Find where the given text appears and provide that cell's center as (X, Y) coordinate. 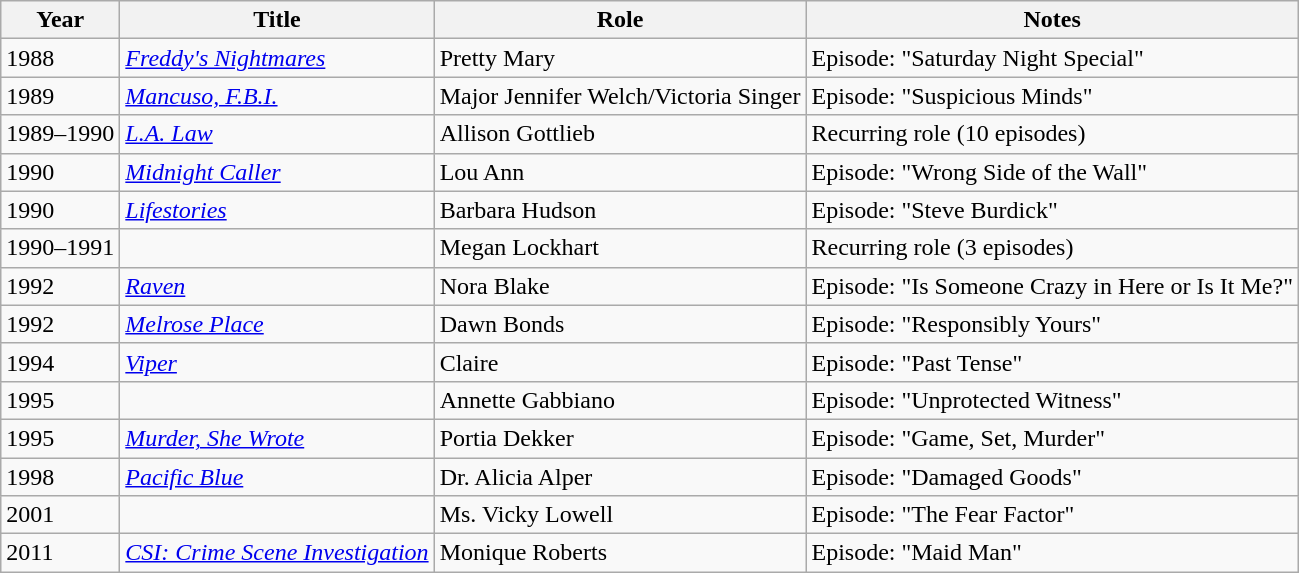
Raven (277, 286)
1994 (60, 362)
Recurring role (3 episodes) (1052, 248)
Pretty Mary (620, 58)
Claire (620, 362)
Annette Gabbiano (620, 400)
1988 (60, 58)
Mancuso, F.B.I. (277, 96)
Episode: "Saturday Night Special" (1052, 58)
1998 (60, 477)
Portia Dekker (620, 438)
Episode: "Maid Man" (1052, 553)
2001 (60, 515)
1990–1991 (60, 248)
1989–1990 (60, 134)
CSI: Crime Scene Investigation (277, 553)
L.A. Law (277, 134)
Barbara Hudson (620, 210)
Dr. Alicia Alper (620, 477)
Freddy's Nightmares (277, 58)
Episode: "Past Tense" (1052, 362)
Megan Lockhart (620, 248)
Pacific Blue (277, 477)
Midnight Caller (277, 172)
Lou Ann (620, 172)
Notes (1052, 20)
Year (60, 20)
Role (620, 20)
Recurring role (10 episodes) (1052, 134)
Allison Gottlieb (620, 134)
Episode: "Suspicious Minds" (1052, 96)
Episode: "Damaged Goods" (1052, 477)
Dawn Bonds (620, 324)
Episode: "Is Someone Crazy in Here or Is It Me?" (1052, 286)
Viper (277, 362)
Episode: "Game, Set, Murder" (1052, 438)
Major Jennifer Welch/Victoria Singer (620, 96)
Monique Roberts (620, 553)
Episode: "The Fear Factor" (1052, 515)
2011 (60, 553)
Title (277, 20)
1989 (60, 96)
Episode: "Steve Burdick" (1052, 210)
Murder, She Wrote (277, 438)
Lifestories (277, 210)
Episode: "Wrong Side of the Wall" (1052, 172)
Melrose Place (277, 324)
Ms. Vicky Lowell (620, 515)
Episode: "Unprotected Witness" (1052, 400)
Episode: "Responsibly Yours" (1052, 324)
Nora Blake (620, 286)
